Return the (x, y) coordinate for the center point of the cell that contains the specified text.  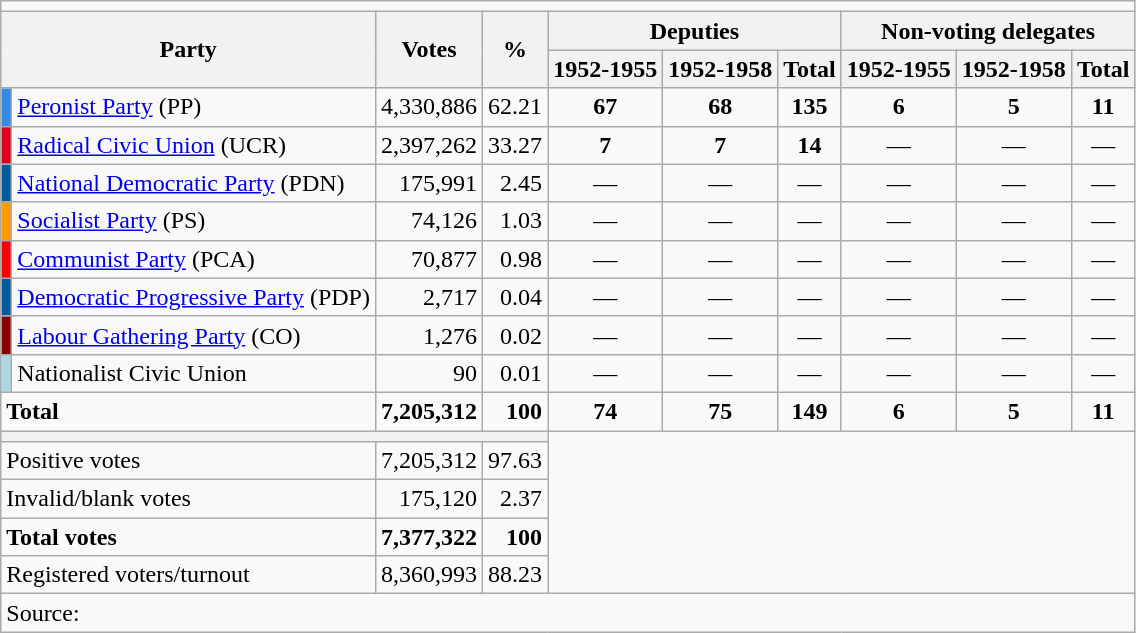
175,120 (428, 499)
88.23 (516, 575)
National Democratic Party (PDN) (194, 183)
Positive votes (188, 461)
Labour Gathering Party (CO) (194, 335)
62.21 (516, 107)
Democratic Progressive Party (PDP) (194, 297)
Non-voting delegates (988, 31)
2,717 (428, 297)
2,397,262 (428, 145)
Nationalist Civic Union (194, 373)
0.04 (516, 297)
2.37 (516, 499)
0.02 (516, 335)
Radical Civic Union (UCR) (194, 145)
74 (606, 411)
Votes (428, 50)
Deputies (695, 31)
175,991 (428, 183)
8,360,993 (428, 575)
33.27 (516, 145)
Party (188, 50)
90 (428, 373)
97.63 (516, 461)
135 (810, 107)
Socialist Party (PS) (194, 221)
Registered voters/turnout (188, 575)
Source: (568, 613)
Peronist Party (PP) (194, 107)
Communist Party (PCA) (194, 259)
70,877 (428, 259)
0.98 (516, 259)
149 (810, 411)
% (516, 50)
4,330,886 (428, 107)
68 (720, 107)
1,276 (428, 335)
14 (810, 145)
0.01 (516, 373)
67 (606, 107)
74,126 (428, 221)
Invalid/blank votes (188, 499)
75 (720, 411)
Total votes (188, 537)
7,377,322 (428, 537)
1.03 (516, 221)
2.45 (516, 183)
